From the cell containing the given text, extract its center point as [X, Y] coordinate. 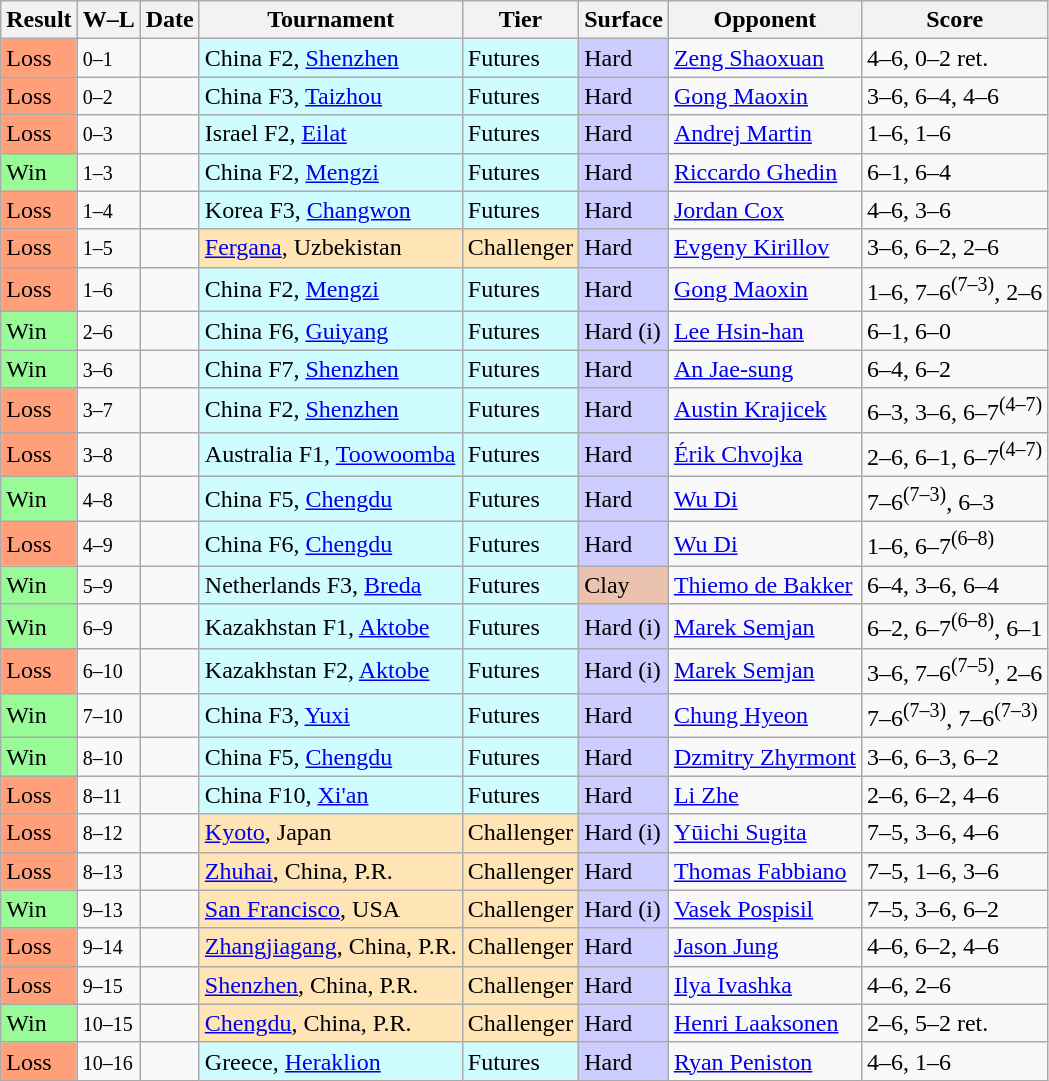
2–6, 6–2, 4–6 [954, 795]
7–5, 1–6, 3–6 [954, 871]
Riccardo Ghedin [764, 172]
6–9 [108, 626]
Greece, Heraklion [330, 1061]
Dzmitry Zhyrmont [764, 757]
1–6 [108, 290]
0–3 [108, 134]
Andrej Martin [764, 134]
4–6, 1–6 [954, 1061]
Chung Hyeon [764, 716]
6–4, 6–2 [954, 369]
Lee Hsin-han [764, 331]
7–5, 3–6, 6–2 [954, 909]
2–6, 6–1, 6–7(4–7) [954, 454]
Li Zhe [764, 795]
Ryan Peniston [764, 1061]
8–11 [108, 795]
China F3, Yuxi [330, 716]
10–16 [108, 1061]
Yūichi Sugita [764, 833]
3–6, 7–6(7–5), 2–6 [954, 672]
China F10, Xi'an [330, 795]
Thomas Fabbiano [764, 871]
China F6, Guiyang [330, 331]
3–6 [108, 369]
Kazakhstan F2, Aktobe [330, 672]
Austin Krajicek [764, 410]
Opponent [764, 20]
9–13 [108, 909]
San Francisco, USA [330, 909]
6–1, 6–4 [954, 172]
2–6, 5–2 ret. [954, 1023]
Zhuhai, China, P.R. [330, 871]
Thiemo de Bakker [764, 585]
1–4 [108, 210]
Israel F2, Eilat [330, 134]
China F3, Taizhou [330, 96]
8–13 [108, 871]
6–4, 3–6, 6–4 [954, 585]
9–14 [108, 947]
3–6, 6–4, 4–6 [954, 96]
5–9 [108, 585]
Érik Chvojka [764, 454]
Henri Laaksonen [764, 1023]
4–6, 2–6 [954, 985]
Surface [624, 20]
4–6, 6–2, 4–6 [954, 947]
1–6, 1–6 [954, 134]
7–6(7–3), 6–3 [954, 500]
Vasek Pospisil [764, 909]
Korea F3, Changwon [330, 210]
Zeng Shaoxuan [764, 58]
2–6 [108, 331]
0–1 [108, 58]
Result [39, 20]
Jason Jung [764, 947]
Zhangjiagang, China, P.R. [330, 947]
6–10 [108, 672]
3–6, 6–3, 6–2 [954, 757]
4–6, 0–2 ret. [954, 58]
Score [954, 20]
4–8 [108, 500]
Chengdu, China, P.R. [330, 1023]
1–6, 7–6(7–3), 2–6 [954, 290]
Australia F1, Toowoomba [330, 454]
Kyoto, Japan [330, 833]
Netherlands F3, Breda [330, 585]
0–2 [108, 96]
7–5, 3–6, 4–6 [954, 833]
Clay [624, 585]
6–1, 6–0 [954, 331]
Tier [520, 20]
8–10 [108, 757]
6–3, 3–6, 6–7(4–7) [954, 410]
Date [170, 20]
Tournament [330, 20]
China F6, Chengdu [330, 544]
8–12 [108, 833]
6–2, 6–7(6–8), 6–1 [954, 626]
An Jae-sung [764, 369]
Evgeny Kirillov [764, 248]
Ilya Ivashka [764, 985]
10–15 [108, 1023]
9–15 [108, 985]
Kazakhstan F1, Aktobe [330, 626]
3–6, 6–2, 2–6 [954, 248]
Jordan Cox [764, 210]
7–10 [108, 716]
China F7, Shenzhen [330, 369]
1–3 [108, 172]
Shenzhen, China, P.R. [330, 985]
7–6(7–3), 7–6(7–3) [954, 716]
W–L [108, 20]
4–9 [108, 544]
4–6, 3–6 [954, 210]
1–5 [108, 248]
3–7 [108, 410]
3–8 [108, 454]
1–6, 6–7(6–8) [954, 544]
Fergana, Uzbekistan [330, 248]
